Capture the cell that displays the provided text and extract its [X, Y] central coordinate. 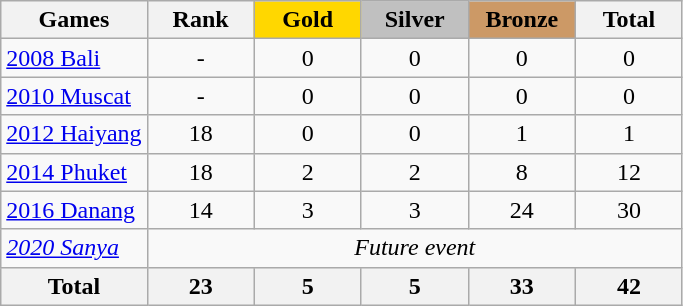
Silver [414, 20]
Games [74, 20]
2008 Bali [74, 58]
33 [522, 286]
42 [628, 286]
2016 Danang [74, 210]
23 [200, 286]
14 [200, 210]
Future event [414, 248]
2010 Muscat [74, 96]
30 [628, 210]
Rank [200, 20]
Bronze [522, 20]
2012 Haiyang [74, 134]
Gold [308, 20]
8 [522, 172]
24 [522, 210]
2014 Phuket [74, 172]
12 [628, 172]
2020 Sanya [74, 248]
